Return (x, y) of the center of cell containing provided text 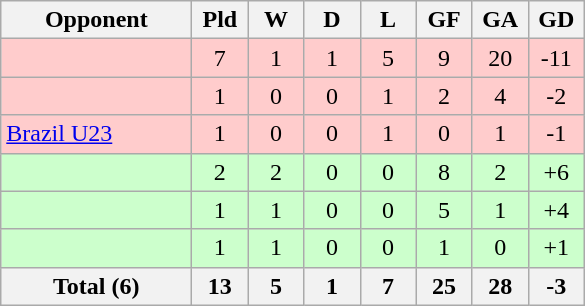
GF (444, 20)
Total (6) (96, 286)
-2 (556, 96)
Pld (220, 20)
28 (500, 286)
Opponent (96, 20)
4 (500, 96)
+4 (556, 210)
GA (500, 20)
+6 (556, 172)
13 (220, 286)
L (388, 20)
9 (444, 58)
Brazil U23 (96, 134)
W (276, 20)
-11 (556, 58)
-1 (556, 134)
D (332, 20)
8 (444, 172)
+1 (556, 248)
20 (500, 58)
GD (556, 20)
-3 (556, 286)
25 (444, 286)
